Scan for the cell matching the given text and deliver its [x, y] coordinate at center. 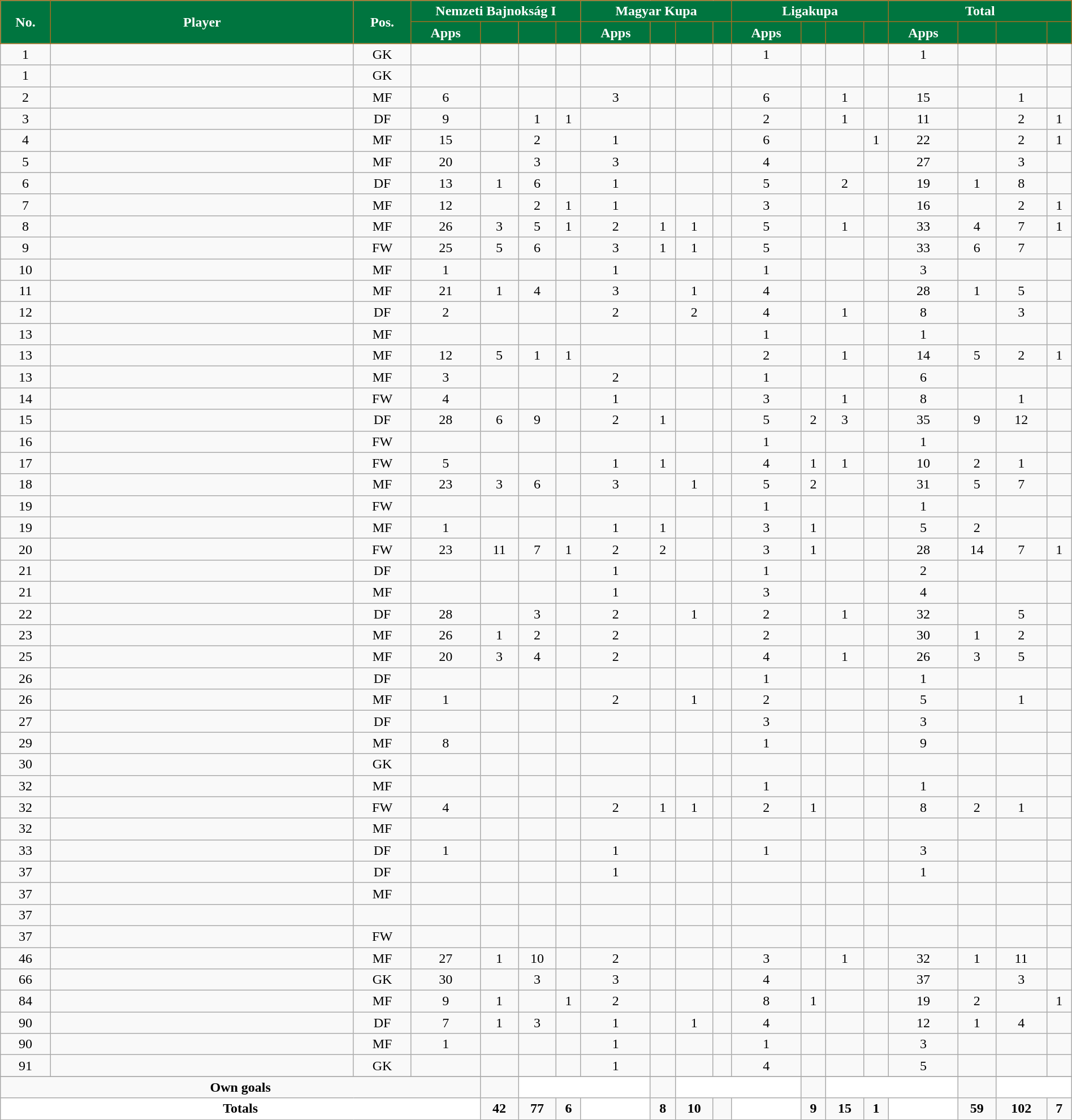
Own goals [241, 1087]
66 [26, 980]
No. [26, 22]
102 [1021, 1109]
35 [923, 420]
Ligakupa [810, 11]
Totals [241, 1109]
29 [26, 743]
84 [26, 1001]
Magyar Kupa [656, 11]
Player [202, 22]
17 [26, 463]
91 [26, 1066]
59 [977, 1109]
18 [26, 485]
31 [923, 485]
Total [980, 11]
Pos. [382, 22]
46 [26, 958]
77 [537, 1109]
Nemzeti Bajnokság I [496, 11]
42 [500, 1109]
